Search for the cell housing the specified text and yield its (X, Y) center coordinate. 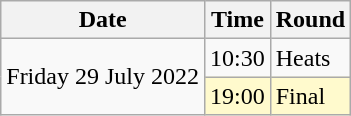
19:00 (237, 96)
Final (310, 96)
Friday 29 July 2022 (103, 77)
Time (237, 20)
Round (310, 20)
Heats (310, 58)
Date (103, 20)
10:30 (237, 58)
